For the text-containing cell, return its midpoint in [X, Y] coordinate format. 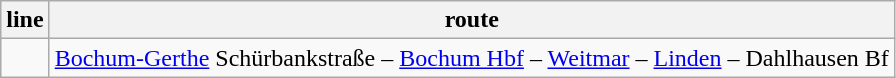
route [472, 20]
Bochum-Gerthe Schürbankstraße – Bochum Hbf – Weitmar – Linden – Dahlhausen Bf [472, 58]
line [25, 20]
